Provide the [x, y] coordinate of the cell's center where the given text is located.  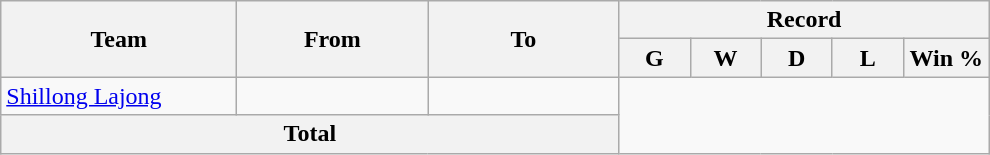
Total [310, 134]
Shillong Lajong [119, 96]
Record [804, 20]
To [524, 39]
D [796, 58]
L [868, 58]
G [654, 58]
Team [119, 39]
Win % [946, 58]
From [332, 39]
W [726, 58]
